Determine the [X, Y] coordinate at the center of the cell enclosing the given text.  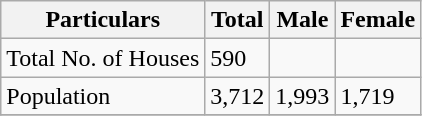
Female [378, 20]
Total No. of Houses [103, 58]
1,993 [302, 96]
Particulars [103, 20]
Total [238, 20]
1,719 [378, 96]
Male [302, 20]
590 [238, 58]
Population [103, 96]
3,712 [238, 96]
